From the cell containing the given text, extract its center point as [x, y] coordinate. 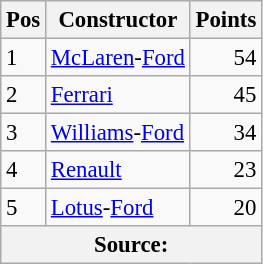
4 [24, 170]
McLaren-Ford [118, 58]
34 [226, 133]
Pos [24, 20]
23 [226, 170]
2 [24, 95]
Constructor [118, 20]
5 [24, 208]
1 [24, 58]
Lotus-Ford [118, 208]
Williams-Ford [118, 133]
45 [226, 95]
Points [226, 20]
3 [24, 133]
Ferrari [118, 95]
20 [226, 208]
54 [226, 58]
Source: [132, 245]
Renault [118, 170]
